Pinpoint the cell where the given text exists, returning its [X, Y] midpoint coordinate. 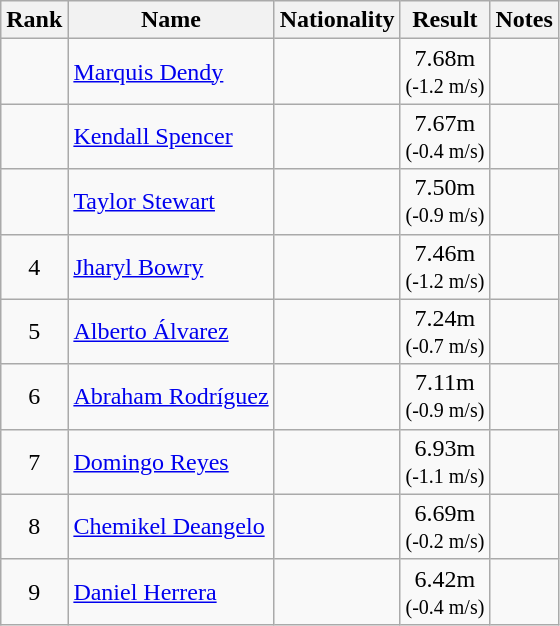
7.50m(-0.9 m/s) [445, 202]
Name [171, 20]
Alberto Álvarez [171, 332]
6.42m(-0.4 m/s) [445, 592]
Domingo Reyes [171, 462]
Nationality [337, 20]
7.24m(-0.7 m/s) [445, 332]
9 [34, 592]
Chemikel Deangelo [171, 526]
7 [34, 462]
Abraham Rodríguez [171, 396]
7.67m(-0.4 m/s) [445, 136]
5 [34, 332]
Rank [34, 20]
6.69m(-0.2 m/s) [445, 526]
6.93m(-1.1 m/s) [445, 462]
Taylor Stewart [171, 202]
7.46m(-1.2 m/s) [445, 266]
Marquis Dendy [171, 72]
7.68m(-1.2 m/s) [445, 72]
Result [445, 20]
6 [34, 396]
Jharyl Bowry [171, 266]
4 [34, 266]
Daniel Herrera [171, 592]
8 [34, 526]
7.11m(-0.9 m/s) [445, 396]
Notes [524, 20]
Kendall Spencer [171, 136]
